Scan for the cell matching the given text and deliver its [X, Y] coordinate at center. 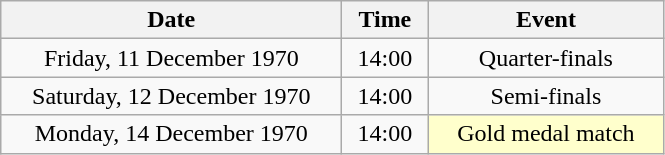
Time [385, 20]
Gold medal match [546, 134]
Friday, 11 December 1970 [172, 58]
Event [546, 20]
Saturday, 12 December 1970 [172, 96]
Semi-finals [546, 96]
Quarter-finals [546, 58]
Date [172, 20]
Monday, 14 December 1970 [172, 134]
